Pinpoint the cell where the given text exists, returning its (X, Y) midpoint coordinate. 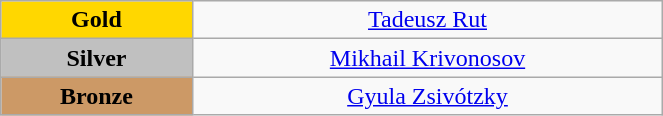
Tadeusz Rut (428, 20)
Gyula Zsivótzky (428, 96)
Silver (96, 58)
Mikhail Krivonosov (428, 58)
Bronze (96, 96)
Gold (96, 20)
